Extract the (x, y) coordinate from the center of the cell holding the provided text.  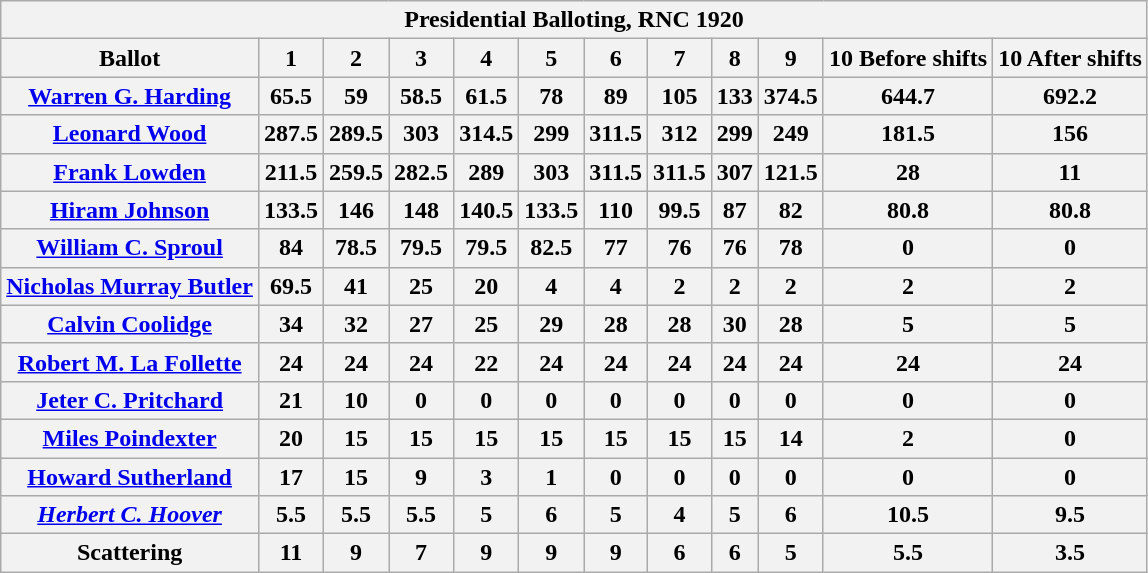
148 (422, 210)
14 (790, 438)
59 (356, 96)
644.7 (908, 96)
34 (290, 324)
Presidential Balloting, RNC 1920 (574, 20)
58.5 (422, 96)
146 (356, 210)
21 (290, 400)
Hiram Johnson (130, 210)
77 (616, 248)
3.5 (1070, 553)
133 (734, 96)
Scattering (130, 553)
Herbert C. Hoover (130, 515)
84 (290, 248)
10 Before shifts (908, 58)
289 (486, 172)
Frank Lowden (130, 172)
10 (356, 400)
259.5 (356, 172)
312 (680, 134)
89 (616, 96)
249 (790, 134)
289.5 (356, 134)
105 (680, 96)
82.5 (552, 248)
82 (790, 210)
10 After shifts (1070, 58)
10.5 (908, 515)
32 (356, 324)
61.5 (486, 96)
22 (486, 362)
17 (290, 477)
8 (734, 58)
Leonard Wood (130, 134)
99.5 (680, 210)
Calvin Coolidge (130, 324)
William C. Sproul (130, 248)
29 (552, 324)
140.5 (486, 210)
282.5 (422, 172)
314.5 (486, 134)
87 (734, 210)
78.5 (356, 248)
211.5 (290, 172)
Nicholas Murray Butler (130, 286)
41 (356, 286)
69.5 (290, 286)
Ballot (130, 58)
121.5 (790, 172)
Warren G. Harding (130, 96)
27 (422, 324)
287.5 (290, 134)
9.5 (1070, 515)
Miles Poindexter (130, 438)
Howard Sutherland (130, 477)
692.2 (1070, 96)
65.5 (290, 96)
30 (734, 324)
110 (616, 210)
307 (734, 172)
181.5 (908, 134)
156 (1070, 134)
Robert M. La Follette (130, 362)
Jeter C. Pritchard (130, 400)
374.5 (790, 96)
